Scan for the cell matching the given text and deliver its (X, Y) coordinate at center. 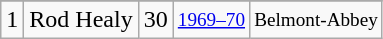
30 (156, 20)
Belmont-Abbey (316, 20)
1 (12, 20)
Rod Healy (81, 20)
1969–70 (211, 20)
